Pinpoint the cell where the given text exists, returning its [x, y] midpoint coordinate. 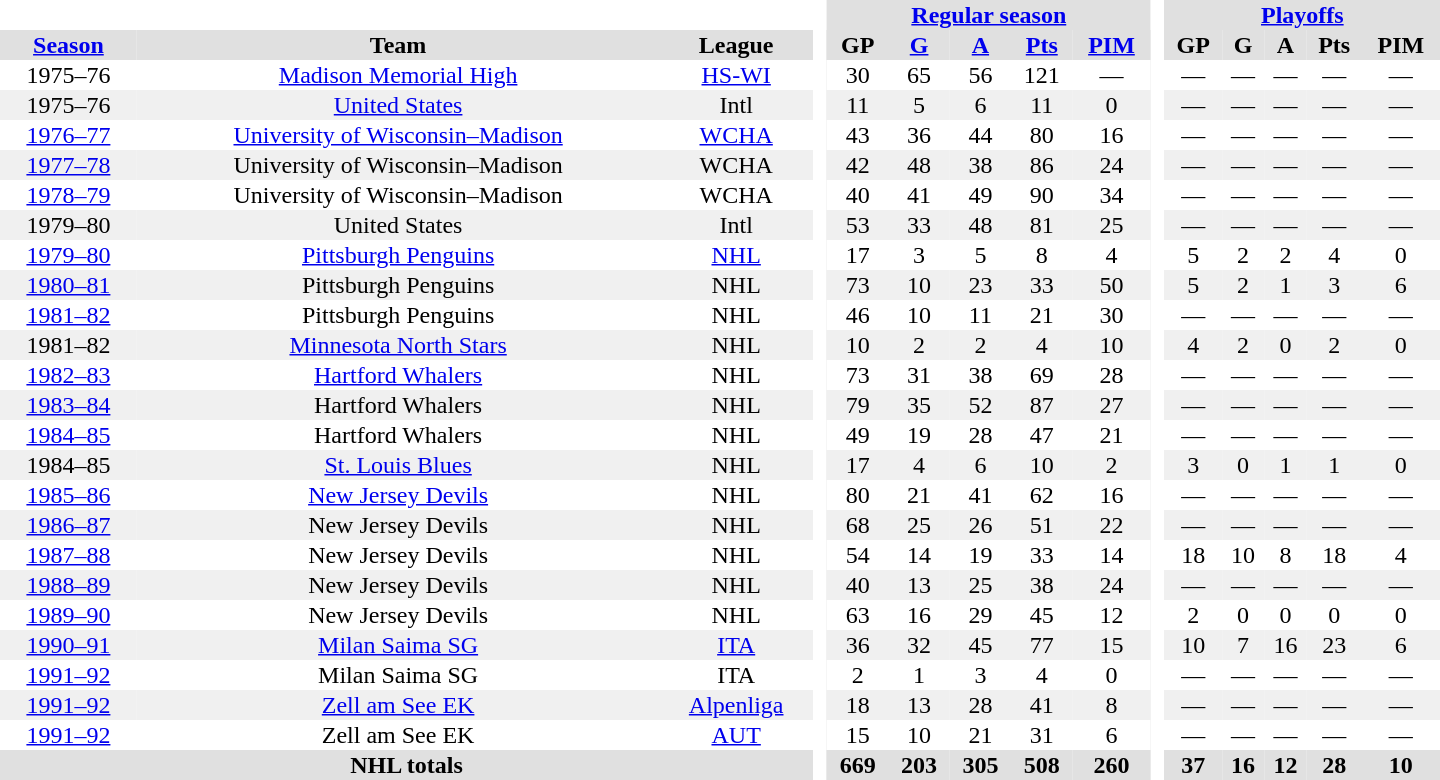
508 [1042, 765]
47 [1042, 435]
1989–90 [68, 615]
65 [918, 75]
32 [918, 645]
Team [398, 45]
1985–86 [68, 495]
League [736, 45]
203 [918, 765]
44 [980, 135]
43 [858, 135]
7 [1243, 645]
87 [1042, 405]
1990–91 [68, 645]
1976–77 [68, 135]
HS-WI [736, 75]
51 [1042, 525]
1988–89 [68, 585]
90 [1042, 195]
52 [980, 405]
54 [858, 555]
63 [858, 615]
26 [980, 525]
121 [1042, 75]
37 [1194, 765]
1977–78 [68, 165]
St. Louis Blues [398, 465]
68 [858, 525]
305 [980, 765]
1982–83 [68, 375]
1983–84 [68, 405]
1986–87 [68, 525]
69 [1042, 375]
53 [858, 225]
1978–79 [68, 195]
669 [858, 765]
79 [858, 405]
86 [1042, 165]
77 [1042, 645]
34 [1111, 195]
56 [980, 75]
42 [858, 165]
1980–81 [68, 285]
62 [1042, 495]
35 [918, 405]
Alpenliga [736, 705]
Minnesota North Stars [398, 345]
260 [1111, 765]
Playoffs [1302, 15]
27 [1111, 405]
46 [858, 315]
81 [1042, 225]
NHL totals [406, 765]
22 [1111, 525]
29 [980, 615]
Regular season [988, 15]
1987–88 [68, 555]
Madison Memorial High [398, 75]
AUT [736, 735]
50 [1111, 285]
Season [68, 45]
